Detect which cell encompasses the target text, then output its [x, y] center coordinate. 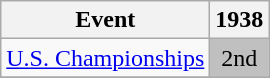
U.S. Championships [106, 58]
1938 [240, 20]
Event [106, 20]
2nd [240, 58]
